Locate the cell with the specified text and output its [x, y] center coordinate. 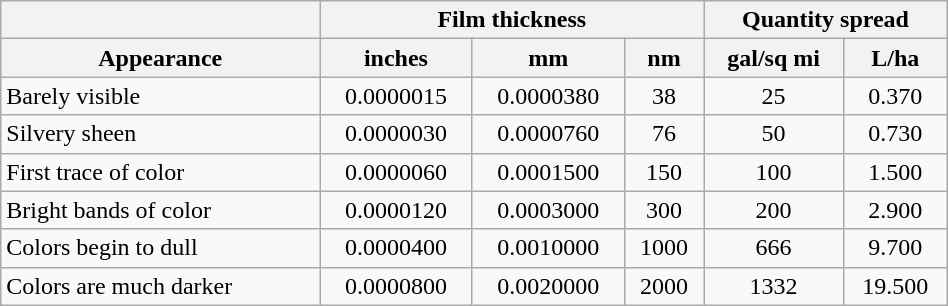
0.0000400 [396, 248]
0.0020000 [548, 286]
First trace of color [160, 172]
0.0000030 [396, 134]
150 [664, 172]
Appearance [160, 58]
300 [664, 210]
0.0003000 [548, 210]
mm [548, 58]
Colors begin to dull [160, 248]
0.0000015 [396, 96]
9.700 [895, 248]
0.730 [895, 134]
1000 [664, 248]
200 [774, 210]
0.0001500 [548, 172]
76 [664, 134]
inches [396, 58]
100 [774, 172]
666 [774, 248]
nm [664, 58]
0.370 [895, 96]
2.900 [895, 210]
1.500 [895, 172]
0.0000800 [396, 286]
Film thickness [512, 20]
L/ha [895, 58]
2000 [664, 286]
0.0000380 [548, 96]
50 [774, 134]
38 [664, 96]
Colors are much darker [160, 286]
Quantity spread [826, 20]
Silvery sheen [160, 134]
Barely visible [160, 96]
25 [774, 96]
0.0000060 [396, 172]
19.500 [895, 286]
0.0000120 [396, 210]
0.0000760 [548, 134]
1332 [774, 286]
gal/sq mi [774, 58]
Bright bands of color [160, 210]
0.0010000 [548, 248]
